Pinpoint the cell where the given text exists, returning its (x, y) midpoint coordinate. 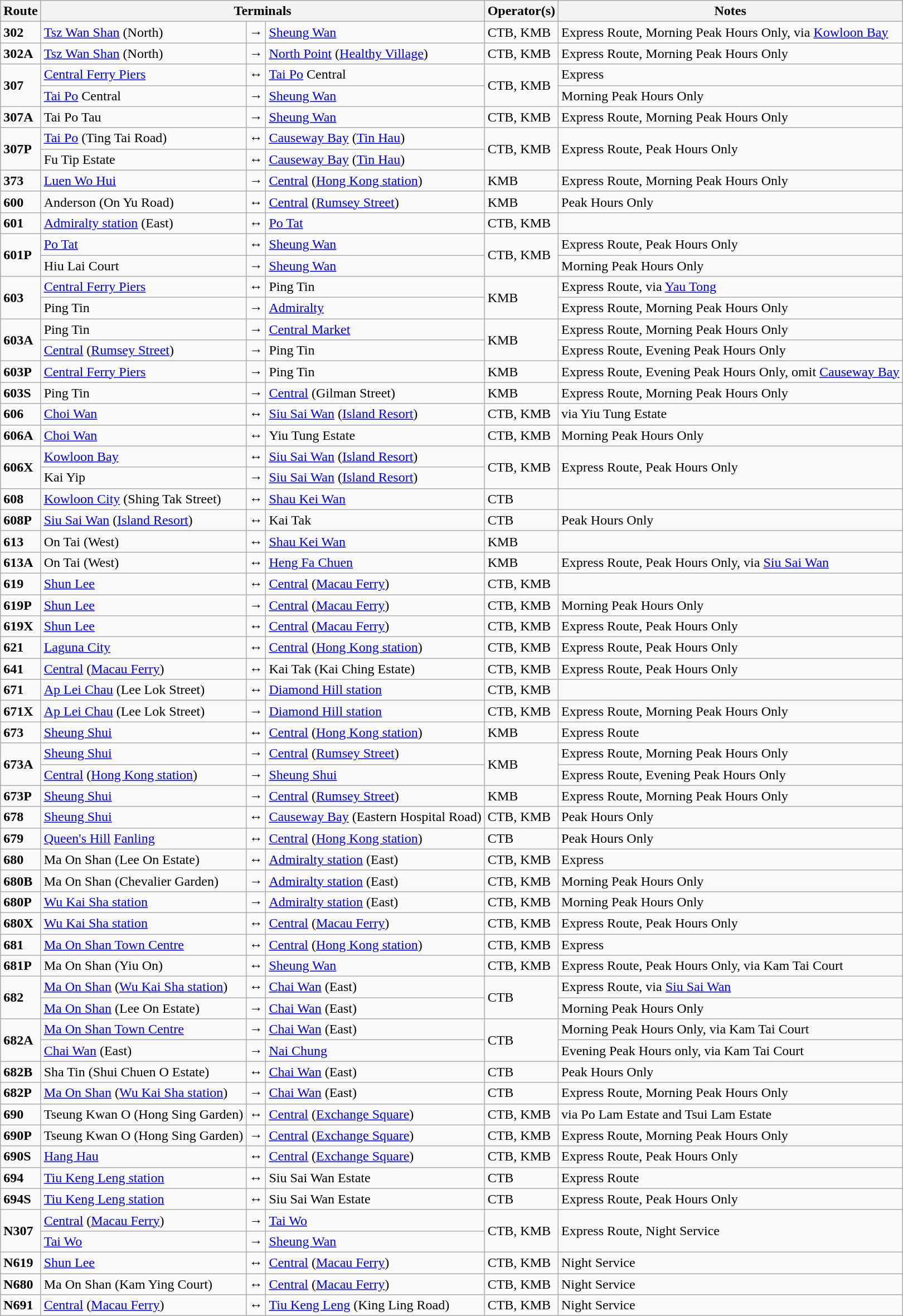
603S (21, 393)
Luen Wo Hui (144, 181)
302A (21, 54)
Evening Peak Hours only, via Kam Tai Court (730, 1051)
Kai Yip (144, 478)
307A (21, 117)
680X (21, 923)
Admiralty (375, 308)
Express Route, Night Service (730, 1231)
Heng Fa Chuen (375, 562)
North Point (Healthy Village) (375, 54)
Causeway Bay (Eastern Hospital Road) (375, 817)
Kai Tak (Kai Ching Estate) (375, 669)
Laguna City (144, 648)
Terminals (263, 11)
302 (21, 32)
Express Route, Morning Peak Hours Only, via Kowloon Bay (730, 32)
Morning Peak Hours Only, via Kam Tai Court (730, 1030)
307 (21, 85)
680 (21, 859)
Yiu Tung Estate (375, 435)
N691 (21, 1305)
680P (21, 902)
613 (21, 541)
606A (21, 435)
Route (21, 11)
600 (21, 202)
678 (21, 817)
Tai Po (Ting Tai Road) (144, 138)
Kowloon Bay (144, 457)
Sha Tin (Shui Chuen O Estate) (144, 1072)
N307 (21, 1231)
Central Market (375, 329)
690P (21, 1135)
Express Route, Evening Peak Hours Only, omit Causeway Bay (730, 372)
673P (21, 796)
Fu Tip Estate (144, 159)
Nai Chung (375, 1051)
373 (21, 181)
603P (21, 372)
681 (21, 945)
Ma On Shan (Kam Ying Court) (144, 1284)
682 (21, 998)
Central (Gilman Street) (375, 393)
603 (21, 298)
690 (21, 1114)
Express Route, Peak Hours Only, via Kam Tai Court (730, 966)
608 (21, 499)
682A (21, 1040)
690S (21, 1157)
Hang Hau (144, 1157)
682P (21, 1093)
619 (21, 584)
671X (21, 711)
N619 (21, 1262)
Ma On Shan (Yiu On) (144, 966)
680B (21, 881)
603A (21, 340)
Anderson (On Yu Road) (144, 202)
Notes (730, 11)
Tiu Keng Leng (King Ling Road) (375, 1305)
Tai Po Tau (144, 117)
via Yiu Tung Estate (730, 414)
Hiu Lai Court (144, 266)
via Po Lam Estate and Tsui Lam Estate (730, 1114)
682B (21, 1072)
606 (21, 414)
606X (21, 467)
694 (21, 1178)
613A (21, 562)
Express Route, via Yau Tong (730, 287)
Kowloon City (Shing Tak Street) (144, 499)
671 (21, 690)
608P (21, 520)
Operator(s) (521, 11)
619X (21, 627)
673A (21, 764)
Queen's Hill Fanling (144, 838)
673 (21, 732)
621 (21, 648)
Ma On Shan (Chevalier Garden) (144, 881)
601 (21, 223)
Express Route, via Siu Sai Wan (730, 987)
681P (21, 966)
N680 (21, 1284)
679 (21, 838)
694S (21, 1199)
601P (21, 255)
Express Route, Peak Hours Only, via Siu Sai Wan (730, 562)
Kai Tak (375, 520)
619P (21, 605)
307P (21, 149)
641 (21, 669)
